Detect which cell encompasses the target text, then output its (X, Y) center coordinate. 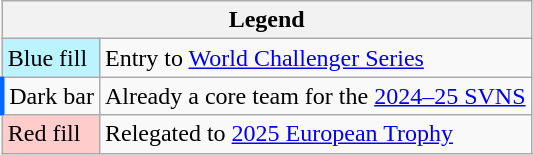
Entry to World Challenger Series (315, 58)
Legend (266, 20)
Relegated to 2025 European Trophy (315, 134)
Dark bar (50, 96)
Red fill (50, 134)
Already a core team for the 2024–25 SVNS (315, 96)
Blue fill (50, 58)
